Identify which cell holds the provided text, then report its [X, Y] central coordinate. 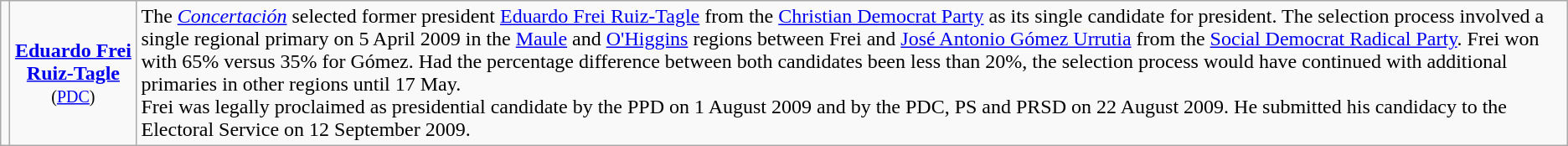
Eduardo Frei Ruiz-Tagle(PDC) [74, 74]
